Detect which cell encompasses the target text, then output its (x, y) center coordinate. 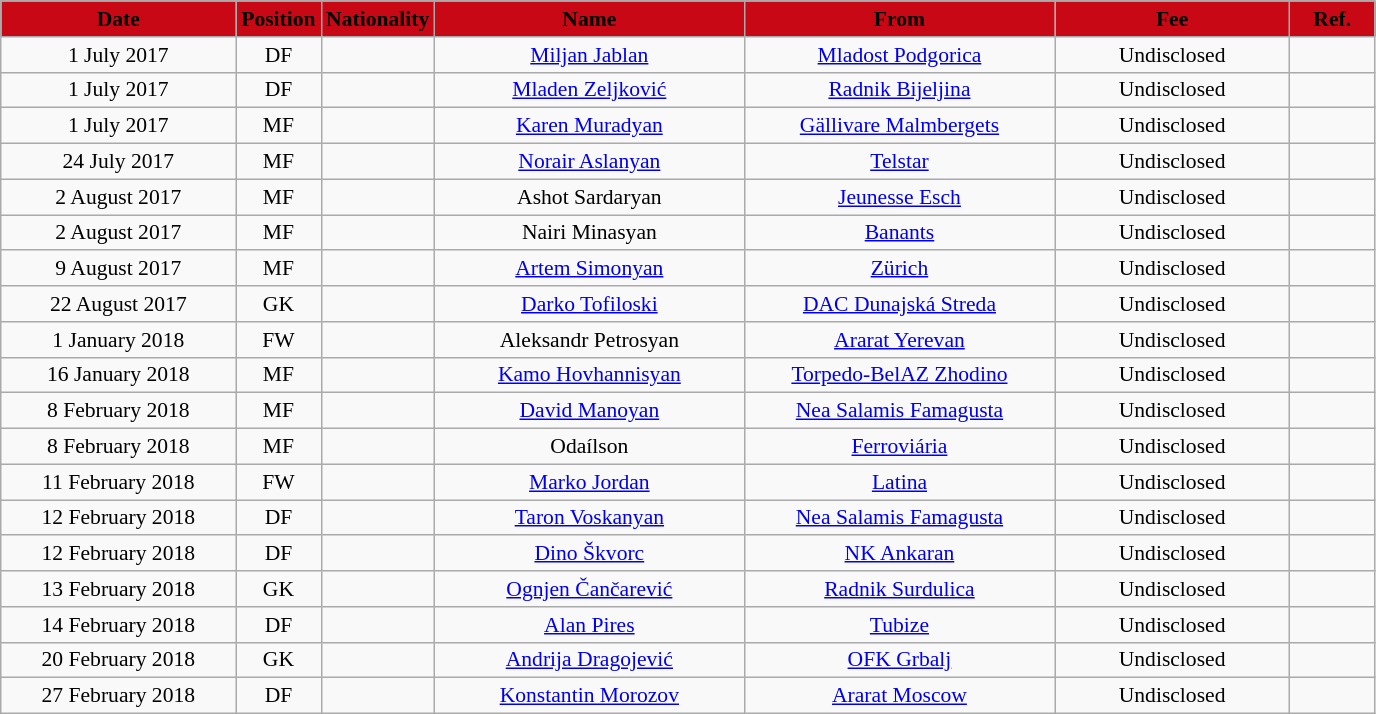
David Manoyan (589, 411)
Radnik Bijeljina (899, 90)
Ferroviária (899, 447)
NK Ankaran (899, 554)
Gällivare Malmbergets (899, 126)
Taron Voskanyan (589, 518)
Kamo Hovhannisyan (589, 375)
Nationality (378, 19)
Radnik Surdulica (899, 589)
Konstantin Morozov (589, 696)
Miljan Jablan (589, 55)
Position (278, 19)
Andrija Dragojević (589, 660)
Jeunesse Esch (899, 197)
Mladost Podgorica (899, 55)
Tubize (899, 625)
Ashot Sardaryan (589, 197)
Nairi Minasyan (589, 233)
1 January 2018 (118, 340)
Banants (899, 233)
Fee (1172, 19)
24 July 2017 (118, 162)
16 January 2018 (118, 375)
22 August 2017 (118, 304)
OFK Grbalj (899, 660)
Artem Simonyan (589, 269)
11 February 2018 (118, 482)
Torpedo-BelAZ Zhodino (899, 375)
Norair Aslanyan (589, 162)
Mladen Zeljković (589, 90)
Marko Jordan (589, 482)
9 August 2017 (118, 269)
Ararat Moscow (899, 696)
13 February 2018 (118, 589)
Darko Tofiloski (589, 304)
Karen Muradyan (589, 126)
20 February 2018 (118, 660)
Odaílson (589, 447)
Ref. (1332, 19)
Name (589, 19)
Ognjen Čančarević (589, 589)
Ararat Yerevan (899, 340)
From (899, 19)
14 February 2018 (118, 625)
Alan Pires (589, 625)
Date (118, 19)
Telstar (899, 162)
Zürich (899, 269)
Dino Škvorc (589, 554)
DAC Dunajská Streda (899, 304)
Aleksandr Petrosyan (589, 340)
27 February 2018 (118, 696)
Latina (899, 482)
